For the text-containing cell, return its midpoint in [x, y] coordinate format. 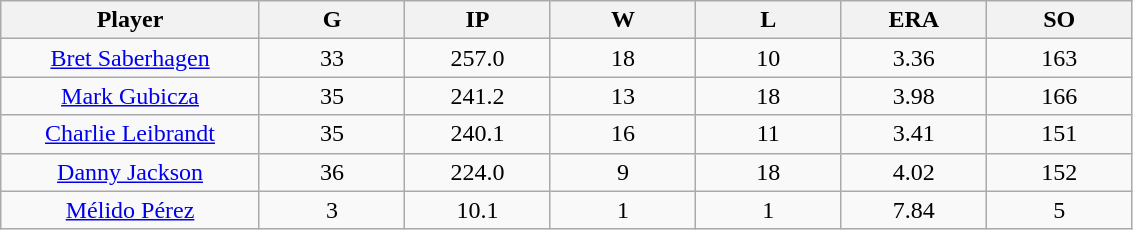
3 [332, 210]
224.0 [478, 172]
166 [1059, 96]
257.0 [478, 58]
3.41 [914, 134]
10.1 [478, 210]
Danny Jackson [130, 172]
Player [130, 20]
3.98 [914, 96]
9 [622, 172]
33 [332, 58]
151 [1059, 134]
L [768, 20]
Mark Gubicza [130, 96]
11 [768, 134]
3.36 [914, 58]
W [622, 20]
G [332, 20]
241.2 [478, 96]
Charlie Leibrandt [130, 134]
152 [1059, 172]
4.02 [914, 172]
16 [622, 134]
Bret Saberhagen [130, 58]
Mélido Pérez [130, 210]
240.1 [478, 134]
36 [332, 172]
SO [1059, 20]
10 [768, 58]
5 [1059, 210]
163 [1059, 58]
13 [622, 96]
7.84 [914, 210]
ERA [914, 20]
IP [478, 20]
